Return (x, y) of the center of cell containing provided text 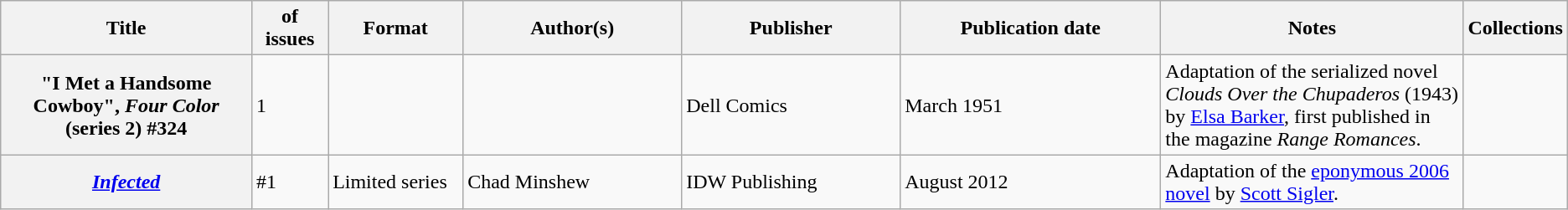
March 1951 (1030, 105)
Publication date (1030, 28)
"I Met a Handsome Cowboy", Four Color (series 2) #324 (126, 105)
Collections (1515, 28)
Format (395, 28)
Dell Comics (791, 105)
Notes (1312, 28)
Limited series (395, 182)
#1 (290, 182)
IDW Publishing (791, 182)
August 2012 (1030, 182)
of issues (290, 28)
Infected (126, 182)
Adaptation of the serialized novel Clouds Over the Chupaderos (1943) by Elsa Barker, first published in the magazine Range Romances. (1312, 105)
1 (290, 105)
Chad Minshew (573, 182)
Adaptation of the eponymous 2006 novel by Scott Sigler. (1312, 182)
Title (126, 28)
Author(s) (573, 28)
Publisher (791, 28)
